Locate the cell with the specified text and output its (X, Y) center coordinate. 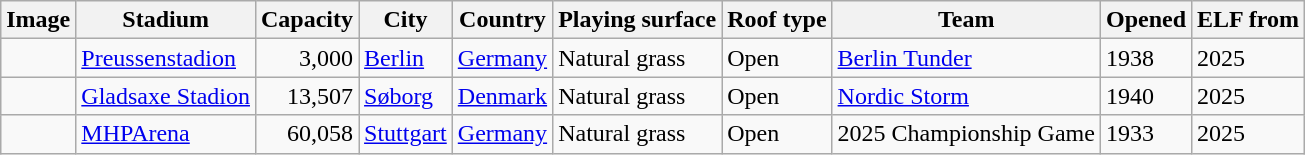
Playing surface (638, 20)
60,058 (306, 134)
Gladsaxe Stadion (166, 96)
Image (38, 20)
3,000 (306, 58)
Stuttgart (406, 134)
Roof type (777, 20)
Nordic Storm (966, 96)
Preussenstadion (166, 58)
Capacity (306, 20)
ELF from (1248, 20)
City (406, 20)
1933 (1146, 134)
Søborg (406, 96)
13,507 (306, 96)
Berlin (406, 58)
1938 (1146, 58)
2025 Championship Game (966, 134)
Stadium (166, 20)
Berlin Tunder (966, 58)
Team (966, 20)
MHPArena (166, 134)
1940 (1146, 96)
Country (502, 20)
Denmark (502, 96)
Opened (1146, 20)
